Search for the cell housing the specified text and yield its [x, y] center coordinate. 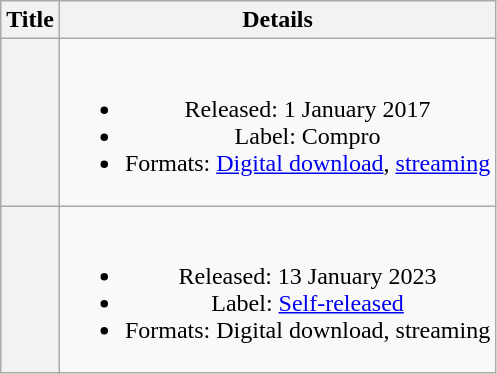
Released: 13 January 2023Label: Self-releasedFormats: Digital download, streaming [277, 290]
Details [277, 20]
Released: 1 January 2017Label: ComproFormats: Digital download, streaming [277, 122]
Title [30, 20]
